Capture the cell that displays the provided text and extract its [X, Y] central coordinate. 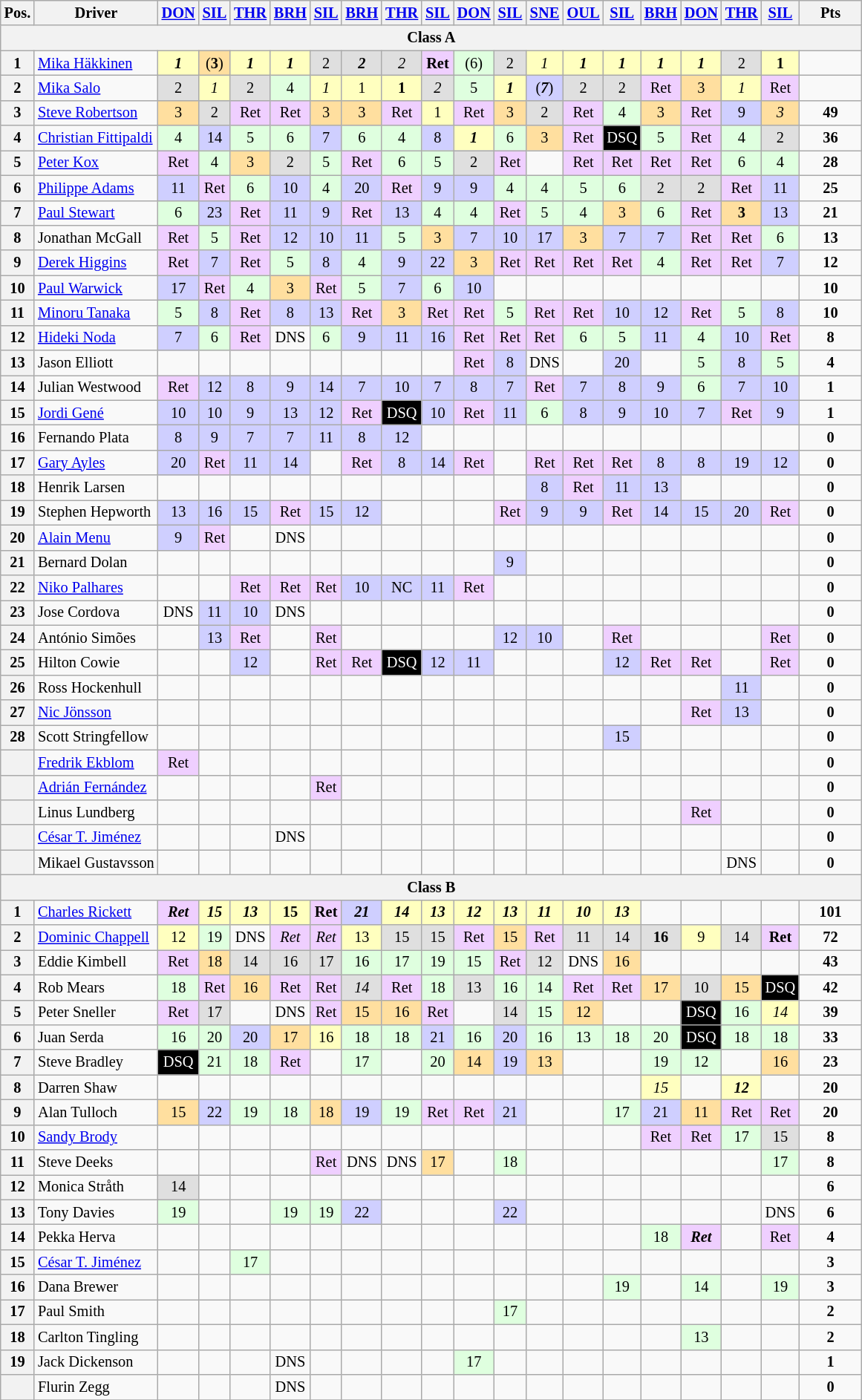
Nic Jönsson [97, 713]
Fernando Plata [97, 437]
Derek Higgins [97, 263]
Pekka Herva [97, 1237]
Steve Bradley [97, 1062]
27 [18, 713]
Minoru Tanaka [97, 313]
39 [830, 1013]
Philippe Adams [97, 188]
Dana Brewer [97, 1287]
SNE [544, 13]
Bernard Dolan [97, 563]
Alain Menu [97, 537]
Jack Dickenson [97, 1362]
Scott Stringfellow [97, 737]
Hideki Noda [97, 338]
42 [830, 987]
Mikael Gustavsson [97, 863]
Hilton Cowie [97, 662]
101 [830, 912]
Dominic Chappell [97, 938]
(7) [544, 88]
NC [402, 587]
Paul Smith [97, 1312]
Mika Häkkinen [97, 63]
OUL [584, 13]
Gary Ayles [97, 462]
António Simões [97, 638]
Charles Rickett [97, 912]
Class A [431, 38]
Jordi Gené [97, 413]
Jonathan McGall [97, 238]
Carlton Tingling [97, 1337]
Paul Warwick [97, 288]
Paul Stewart [97, 213]
72 [830, 938]
Jason Elliott [97, 363]
43 [830, 962]
Linus Lundberg [97, 812]
33 [830, 1037]
Pts [830, 13]
Rob Mears [97, 987]
Alan Tulloch [97, 1112]
Steve Deeks [97, 1162]
26 [18, 687]
Niko Palhares [97, 587]
Jose Cordova [97, 612]
Darren Shaw [97, 1087]
Driver [97, 13]
Stephen Hepworth [97, 512]
Class B [431, 887]
36 [830, 138]
Eddie Kimbell [97, 962]
24 [18, 638]
Henrik Larsen [97, 488]
Peter Sneller [97, 1013]
Juan Serda [97, 1037]
Julian Westwood [97, 387]
Tony Davies [97, 1212]
Fredrik Ekblom [97, 762]
Steve Robertson [97, 113]
Christian Fittipaldi [97, 138]
Peter Kox [97, 163]
49 [830, 113]
(6) [474, 63]
Adrián Fernández [97, 788]
(3) [215, 63]
Mika Salo [97, 88]
Ross Hockenhull [97, 687]
Sandy Brody [97, 1137]
Monica Stråth [97, 1187]
Pos. [18, 13]
Flurin Zegg [97, 1387]
